Scan for the cell matching the given text and deliver its (X, Y) coordinate at center. 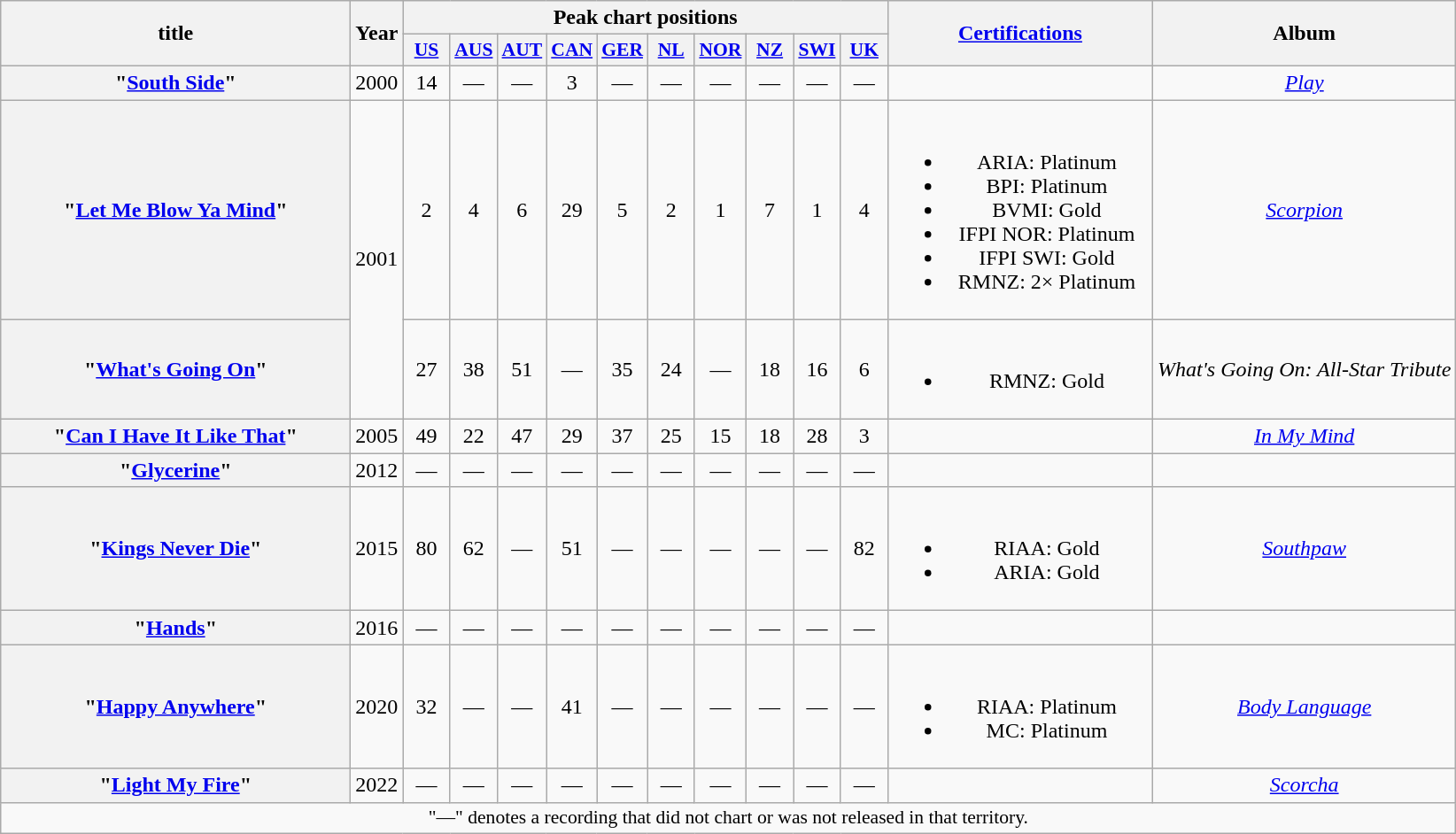
RIAA: PlatinumMC: Platinum (1020, 707)
22 (473, 436)
2012 (377, 470)
2000 (377, 82)
28 (817, 436)
"Kings Never Die" (175, 549)
5 (622, 209)
SWI (817, 50)
37 (622, 436)
15 (720, 436)
"Can I Have It Like That" (175, 436)
Certifications (1020, 34)
ARIA: PlatinumBPI: PlatinumBVMI: GoldIFPI NOR: PlatinumIFPI SWI: GoldRMNZ: 2× Platinum (1020, 209)
16 (817, 370)
49 (427, 436)
82 (864, 549)
Year (377, 34)
RIAA: GoldARIA: Gold (1020, 549)
"Glycerine" (175, 470)
"What's Going On" (175, 370)
Scorcha (1304, 785)
47 (523, 436)
GER (622, 50)
UK (864, 50)
Album (1304, 34)
CAN (572, 50)
What's Going On: All-Star Tribute (1304, 370)
2022 (377, 785)
Body Language (1304, 707)
2020 (377, 707)
"Hands" (175, 628)
NL (671, 50)
2015 (377, 549)
AUT (523, 50)
62 (473, 549)
RMNZ: Gold (1020, 370)
"Light My Fire" (175, 785)
2001 (377, 259)
"Let Me Blow Ya Mind" (175, 209)
24 (671, 370)
14 (427, 82)
"Happy Anywhere" (175, 707)
Scorpion (1304, 209)
80 (427, 549)
41 (572, 707)
Play (1304, 82)
NZ (769, 50)
7 (769, 209)
In My Mind (1304, 436)
27 (427, 370)
US (427, 50)
35 (622, 370)
Peak chart positions (646, 18)
2005 (377, 436)
"South Side" (175, 82)
32 (427, 707)
2016 (377, 628)
Southpaw (1304, 549)
AUS (473, 50)
NOR (720, 50)
25 (671, 436)
"—" denotes a recording that did not chart or was not released in that territory. (728, 818)
title (175, 34)
38 (473, 370)
